Identify which cell holds the provided text, then report its [X, Y] central coordinate. 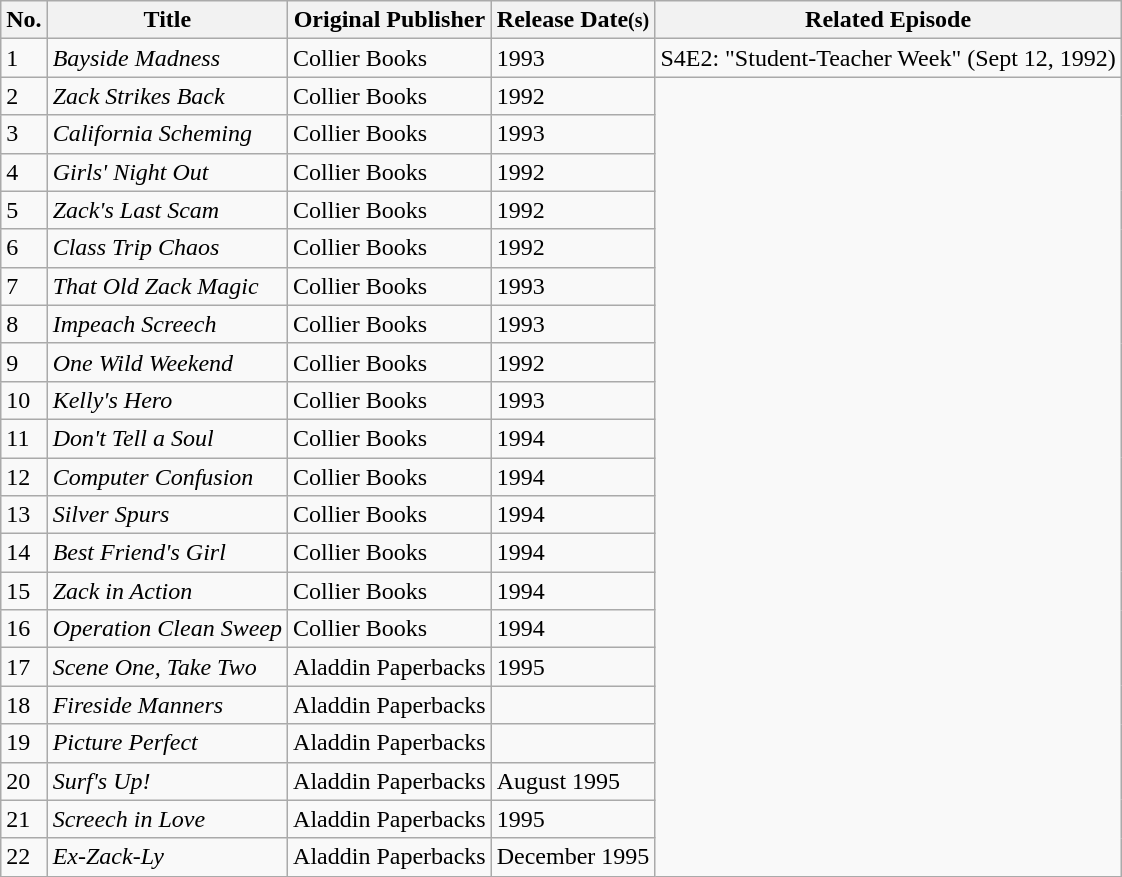
Zack Strikes Back [167, 96]
Zack in Action [167, 591]
1 [24, 58]
2 [24, 96]
Silver Spurs [167, 515]
Related Episode [888, 20]
Screech in Love [167, 819]
Don't Tell a Soul [167, 438]
3 [24, 134]
Best Friend's Girl [167, 553]
22 [24, 857]
Ex-Zack-Ly [167, 857]
8 [24, 324]
Release Date(s) [573, 20]
Scene One, Take Two [167, 667]
That Old Zack Magic [167, 286]
Picture Perfect [167, 743]
Bayside Madness [167, 58]
Girls' Night Out [167, 172]
Operation Clean Sweep [167, 629]
17 [24, 667]
9 [24, 362]
Zack's Last Scam [167, 210]
6 [24, 248]
Fireside Manners [167, 705]
August 1995 [573, 781]
13 [24, 515]
Surf's Up! [167, 781]
S4E2: "Student-Teacher Week" (Sept 12, 1992) [888, 58]
December 1995 [573, 857]
Computer Confusion [167, 477]
20 [24, 781]
5 [24, 210]
No. [24, 20]
14 [24, 553]
4 [24, 172]
16 [24, 629]
Kelly's Hero [167, 400]
Title [167, 20]
Original Publisher [390, 20]
12 [24, 477]
19 [24, 743]
Class Trip Chaos [167, 248]
10 [24, 400]
18 [24, 705]
One Wild Weekend [167, 362]
7 [24, 286]
California Scheming [167, 134]
11 [24, 438]
21 [24, 819]
Impeach Screech [167, 324]
15 [24, 591]
